Detect which cell encompasses the target text, then output its [x, y] center coordinate. 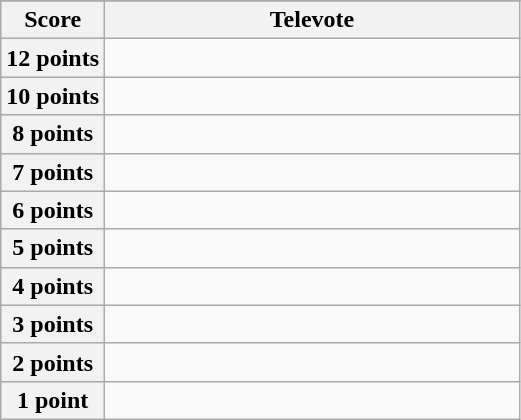
Score [53, 20]
5 points [53, 248]
4 points [53, 286]
3 points [53, 324]
10 points [53, 96]
Televote [312, 20]
12 points [53, 58]
8 points [53, 134]
7 points [53, 172]
6 points [53, 210]
2 points [53, 362]
1 point [53, 400]
